Search for the cell housing the specified text and yield its (X, Y) center coordinate. 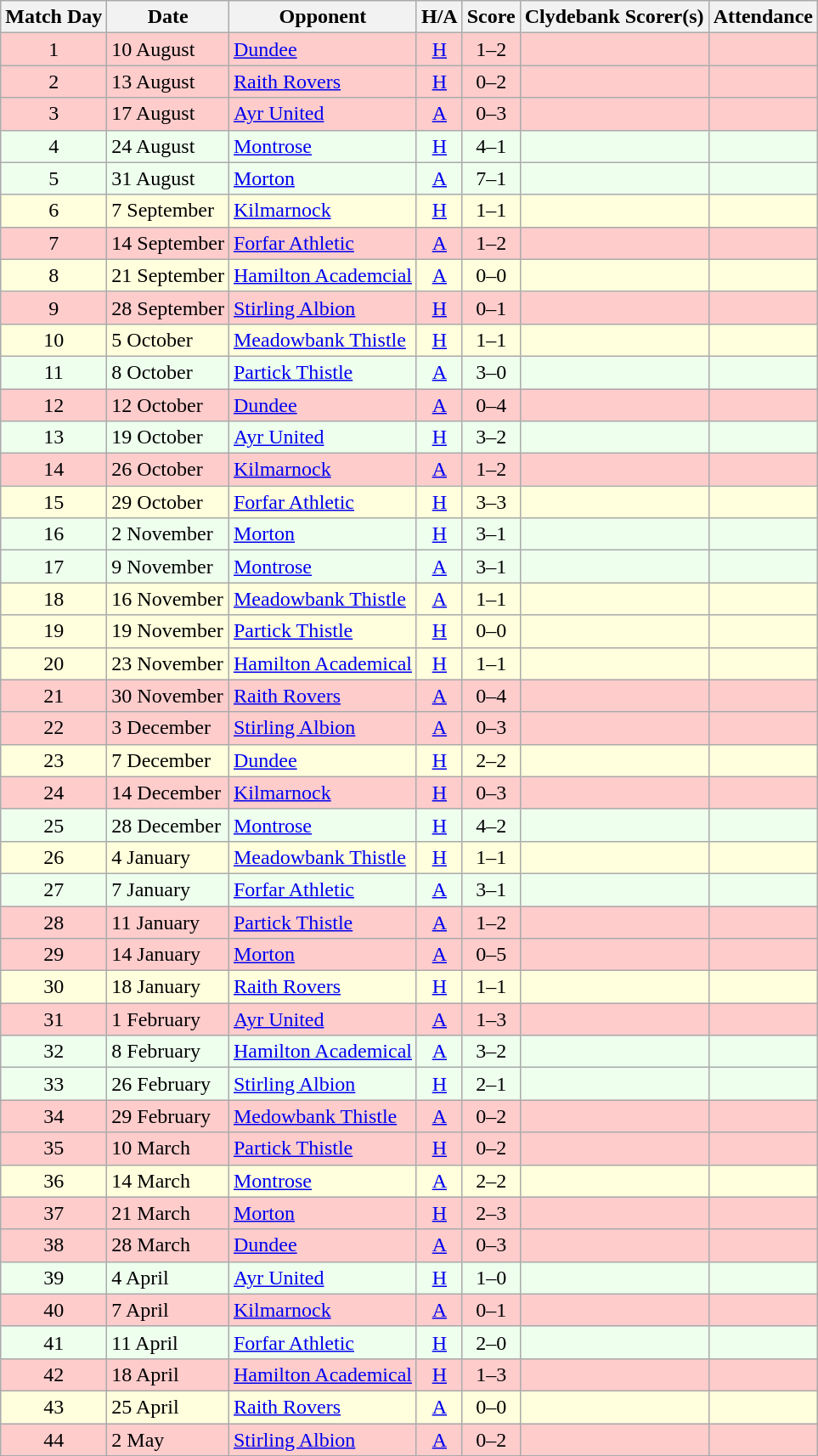
12 (54, 405)
31 August (168, 178)
6 (54, 211)
14 March (168, 1181)
Score (491, 17)
23 November (168, 663)
41 (54, 1342)
19 November (168, 631)
26 February (168, 1084)
10 March (168, 1148)
3 December (168, 728)
2–1 (491, 1084)
2–3 (491, 1213)
18 April (168, 1374)
29 (54, 955)
21 (54, 696)
11 January (168, 922)
26 (54, 857)
24 (54, 793)
24 August (168, 146)
14 January (168, 955)
9 (54, 308)
32 (54, 1052)
30 November (168, 696)
13 August (168, 82)
7–1 (491, 178)
4 January (168, 857)
21 September (168, 275)
22 (54, 728)
10 August (168, 49)
25 (54, 825)
16 November (168, 599)
9 November (168, 567)
10 (54, 340)
19 (54, 631)
2 November (168, 534)
2 (54, 82)
Opponent (323, 17)
33 (54, 1084)
44 (54, 1440)
7 (54, 243)
31 (54, 1019)
4–2 (491, 825)
34 (54, 1116)
15 (54, 502)
42 (54, 1374)
29 February (168, 1116)
28 March (168, 1245)
3–3 (491, 502)
2–0 (491, 1342)
4 April (168, 1278)
29 October (168, 502)
26 October (168, 470)
Date (168, 17)
21 March (168, 1213)
14 December (168, 793)
37 (54, 1213)
2 May (168, 1440)
Clydebank Scorer(s) (614, 17)
0–5 (491, 955)
16 (54, 534)
4 (54, 146)
18 (54, 599)
Attendance (763, 17)
36 (54, 1181)
Medowbank Thistle (323, 1116)
1 (54, 49)
5 (54, 178)
1 February (168, 1019)
11 April (168, 1342)
11 (54, 372)
28 September (168, 308)
14 September (168, 243)
3 (54, 114)
13 (54, 437)
19 October (168, 437)
12 October (168, 405)
7 January (168, 889)
H/A (439, 17)
40 (54, 1310)
30 (54, 987)
27 (54, 889)
43 (54, 1407)
39 (54, 1278)
28 (54, 922)
28 December (168, 825)
3–0 (491, 372)
5 October (168, 340)
7 September (168, 211)
23 (54, 760)
20 (54, 663)
Match Day (54, 17)
25 April (168, 1407)
38 (54, 1245)
35 (54, 1148)
8 (54, 275)
14 (54, 470)
1–0 (491, 1278)
18 January (168, 987)
8 February (168, 1052)
17 August (168, 114)
17 (54, 567)
7 April (168, 1310)
4–1 (491, 146)
Hamilton Academcial (323, 275)
7 December (168, 760)
8 October (168, 372)
